Return (x, y) of the center of cell containing provided text 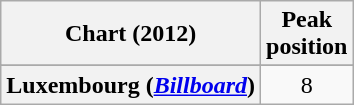
Chart (2012) (131, 34)
Luxembourg (Billboard) (131, 85)
8 (307, 85)
Peakposition (307, 34)
